From the cell containing the given text, extract its center point as [x, y] coordinate. 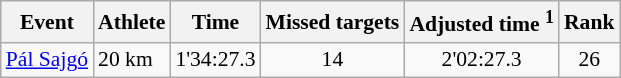
Event [47, 22]
Missed targets [333, 22]
Rank [590, 22]
1'34:27.3 [215, 60]
2'02:27.3 [482, 60]
14 [333, 60]
Athlete [132, 22]
Time [215, 22]
26 [590, 60]
Adjusted time 1 [482, 22]
20 km [132, 60]
Pál Sajgó [47, 60]
